Extract the (x, y) coordinate from the center of the cell holding the provided text.  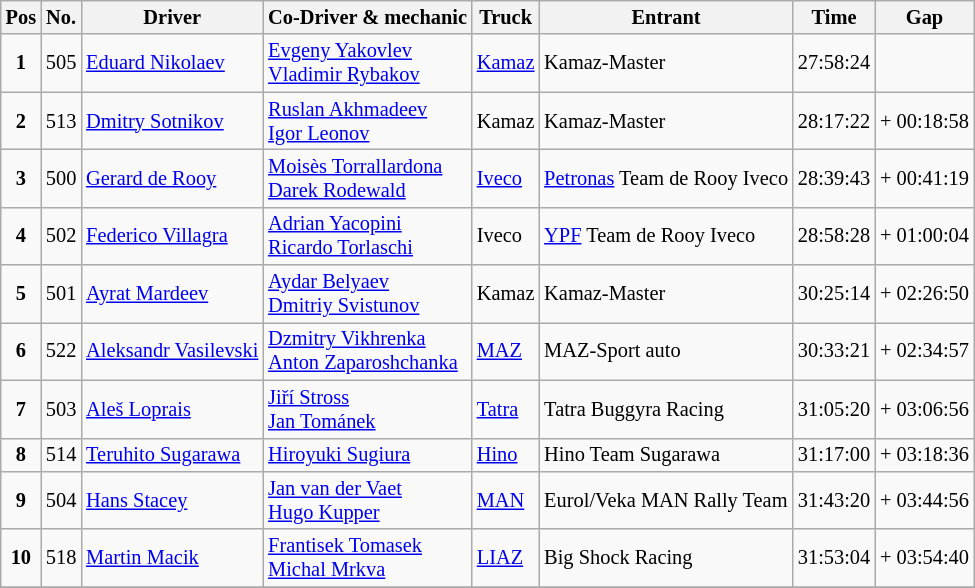
Petronas Team de Rooy Iveco (666, 178)
No. (61, 17)
31:43:20 (834, 500)
10 (21, 558)
9 (21, 500)
Hans Stacey (172, 500)
503 (61, 409)
4 (21, 236)
MAN (506, 500)
Evgeny Yakovlev Vladimir Rybakov (368, 63)
28:39:43 (834, 178)
2 (21, 121)
LIAZ (506, 558)
+ 00:18:58 (924, 121)
Aleksandr Vasilevski (172, 351)
Hino Team Sugarawa (666, 455)
31:05:20 (834, 409)
Aleš Loprais (172, 409)
Hino (506, 455)
522 (61, 351)
7 (21, 409)
3 (21, 178)
+ 00:41:19 (924, 178)
Frantisek Tomasek Michal Mrkva (368, 558)
Moisès Torrallardona Darek Rodewald (368, 178)
500 (61, 178)
6 (21, 351)
Ruslan Akhmadeev Igor Leonov (368, 121)
Dmitry Sotnikov (172, 121)
Gap (924, 17)
28:17:22 (834, 121)
Adrian Yacopini Ricardo Torlaschi (368, 236)
518 (61, 558)
Big Shock Racing (666, 558)
+ 02:34:57 (924, 351)
Eurol/Veka MAN Rally Team (666, 500)
Aydar Belyaev Dmitriy Svistunov (368, 294)
Martin Macik (172, 558)
28:58:28 (834, 236)
+ 03:54:40 (924, 558)
30:25:14 (834, 294)
YPF Team de Rooy Iveco (666, 236)
Jiří Stross Jan Tománek (368, 409)
Driver (172, 17)
513 (61, 121)
Hiroyuki Sugiura (368, 455)
+ 03:18:36 (924, 455)
MAZ (506, 351)
31:17:00 (834, 455)
Pos (21, 17)
504 (61, 500)
Truck (506, 17)
MAZ-Sport auto (666, 351)
+ 02:26:50 (924, 294)
514 (61, 455)
Tatra Buggyra Racing (666, 409)
31:53:04 (834, 558)
Dzmitry Vikhrenka Anton Zaparoshchanka (368, 351)
Co-Driver & mechanic (368, 17)
+ 03:06:56 (924, 409)
505 (61, 63)
Entrant (666, 17)
8 (21, 455)
Gerard de Rooy (172, 178)
Teruhito Sugarawa (172, 455)
Time (834, 17)
Jan van der Vaet Hugo Kupper (368, 500)
1 (21, 63)
+ 01:00:04 (924, 236)
+ 03:44:56 (924, 500)
502 (61, 236)
Federico Villagra (172, 236)
Tatra (506, 409)
Eduard Nikolaev (172, 63)
5 (21, 294)
Ayrat Mardeev (172, 294)
27:58:24 (834, 63)
30:33:21 (834, 351)
501 (61, 294)
